Extract the [x, y] coordinate from the center of the cell holding the provided text.  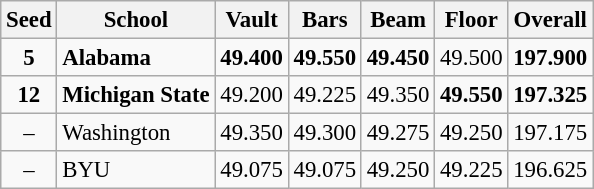
197.325 [550, 95]
49.450 [398, 58]
Washington [136, 133]
School [136, 20]
Vault [252, 20]
196.625 [550, 170]
Floor [472, 20]
Beam [398, 20]
197.900 [550, 58]
49.275 [398, 133]
197.175 [550, 133]
BYU [136, 170]
49.400 [252, 58]
5 [29, 58]
12 [29, 95]
Michigan State [136, 95]
Alabama [136, 58]
Seed [29, 20]
Bars [324, 20]
Overall [550, 20]
49.300 [324, 133]
49.200 [252, 95]
49.500 [472, 58]
